Search for the cell housing the specified text and yield its [X, Y] center coordinate. 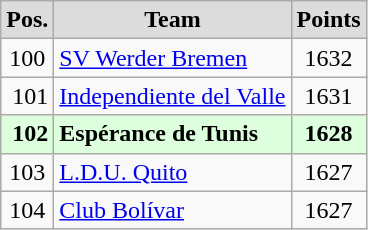
103 [28, 172]
Points [328, 20]
L.D.U. Quito [172, 172]
Club Bolívar [172, 210]
100 [28, 58]
Independiente del Valle [172, 96]
Espérance de Tunis [172, 134]
104 [28, 210]
1628 [328, 134]
102 [28, 134]
1632 [328, 58]
101 [28, 96]
1631 [328, 96]
SV Werder Bremen [172, 58]
Team [172, 20]
Pos. [28, 20]
